For the text-containing cell, return its midpoint in [x, y] coordinate format. 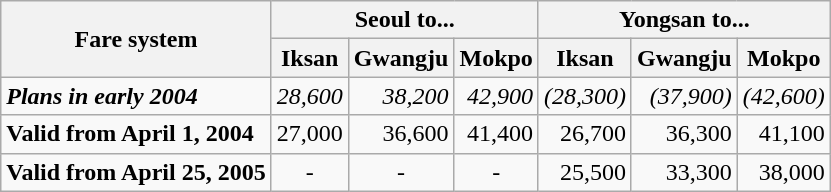
38,000 [784, 172]
25,500 [584, 172]
41,100 [784, 134]
Valid from April 1, 2004 [136, 134]
36,300 [684, 134]
(42,600) [784, 96]
38,200 [401, 96]
26,700 [584, 134]
27,000 [310, 134]
36,600 [401, 134]
Fare system [136, 39]
Plans in early 2004 [136, 96]
(28,300) [584, 96]
Yongsan to... [684, 20]
42,900 [496, 96]
33,300 [684, 172]
41,400 [496, 134]
Valid from April 25, 2005 [136, 172]
28,600 [310, 96]
(37,900) [684, 96]
Seoul to... [404, 20]
